Output the (X, Y) coordinate of the center of the cell containing the given text.  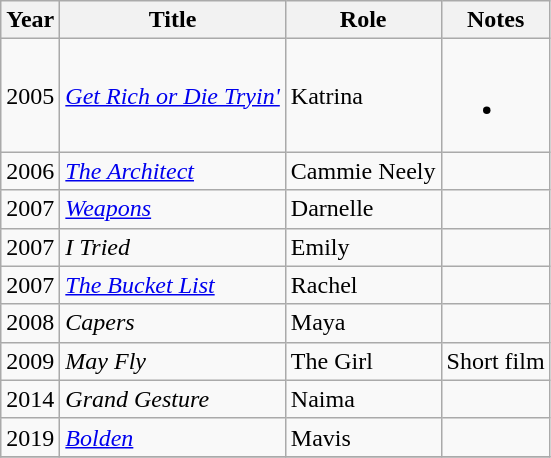
Darnelle (363, 209)
Short film (496, 361)
Cammie Neely (363, 171)
Maya (363, 323)
Weapons (173, 209)
The Girl (363, 361)
2019 (30, 437)
Emily (363, 247)
Year (30, 20)
Mavis (363, 437)
I Tried (173, 247)
Get Rich or Die Tryin' (173, 96)
2008 (30, 323)
Naima (363, 399)
Rachel (363, 285)
May Fly (173, 361)
Capers (173, 323)
Katrina (363, 96)
2005 (30, 96)
2006 (30, 171)
Notes (496, 20)
Role (363, 20)
Bolden (173, 437)
2009 (30, 361)
The Bucket List (173, 285)
2014 (30, 399)
Title (173, 20)
The Architect (173, 171)
Grand Gesture (173, 399)
